From the cell containing the given text, extract its center point as [X, Y] coordinate. 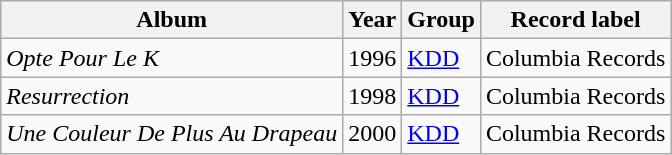
Resurrection [172, 96]
Group [442, 20]
Album [172, 20]
Record label [575, 20]
Une Couleur De Plus Au Drapeau [172, 134]
1996 [372, 58]
Opte Pour Le K [172, 58]
Year [372, 20]
2000 [372, 134]
1998 [372, 96]
